Identify which cell holds the provided text, then report its [x, y] central coordinate. 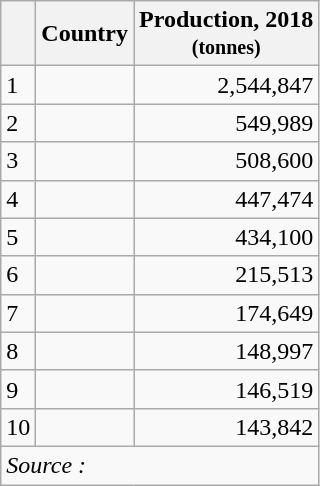
8 [18, 351]
508,600 [226, 161]
215,513 [226, 275]
5 [18, 237]
9 [18, 389]
2,544,847 [226, 85]
2 [18, 123]
4 [18, 199]
6 [18, 275]
146,519 [226, 389]
10 [18, 427]
Source : [160, 465]
3 [18, 161]
143,842 [226, 427]
174,649 [226, 313]
7 [18, 313]
148,997 [226, 351]
Production, 2018(tonnes) [226, 34]
447,474 [226, 199]
434,100 [226, 237]
549,989 [226, 123]
Country [85, 34]
1 [18, 85]
